Scan for the cell matching the given text and deliver its [x, y] coordinate at center. 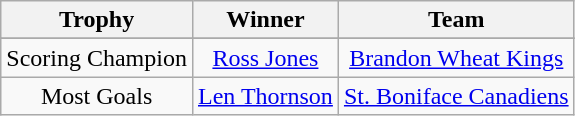
St. Boniface Canadiens [456, 96]
Scoring Champion [97, 58]
Ross Jones [265, 58]
Trophy [97, 20]
Winner [265, 20]
Most Goals [97, 96]
Len Thornson [265, 96]
Brandon Wheat Kings [456, 58]
Team [456, 20]
